Return the [X, Y] coordinate for the center point of the cell that contains the specified text.  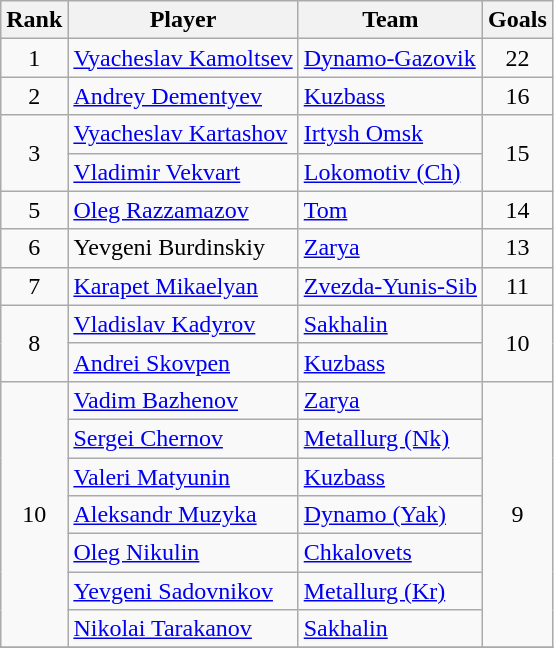
Rank [34, 20]
Vladimir Vekvart [183, 172]
Vyacheslav Kamoltsev [183, 58]
Irtysh Omsk [390, 134]
2 [34, 96]
Metallurg (Kr) [390, 591]
Metallurg (Nk) [390, 438]
Oleg Razzamazov [183, 210]
Aleksandr Muzyka [183, 515]
Lokomotiv (Ch) [390, 172]
Vadim Bazhenov [183, 400]
Valeri Matyunin [183, 477]
1 [34, 58]
13 [518, 248]
Goals [518, 20]
Vladislav Kadyrov [183, 324]
6 [34, 248]
11 [518, 286]
Andrey Dementyev [183, 96]
Karapet Mikaelyan [183, 286]
22 [518, 58]
Player [183, 20]
Vyacheslav Kartashov [183, 134]
3 [34, 153]
Dynamo-Gazovik [390, 58]
8 [34, 343]
16 [518, 96]
Nikolai Tarakanov [183, 629]
Dynamo (Yak) [390, 515]
7 [34, 286]
Zvezda-Yunis-Sib [390, 286]
Andrei Skovpen [183, 362]
Yevgeni Burdinskiy [183, 248]
14 [518, 210]
Team [390, 20]
Tom [390, 210]
Sergei Chernov [183, 438]
Yevgeni Sadovnikov [183, 591]
Chkalovets [390, 553]
5 [34, 210]
Oleg Nikulin [183, 553]
9 [518, 514]
15 [518, 153]
